Identify which cell holds the provided text, then report its [x, y] central coordinate. 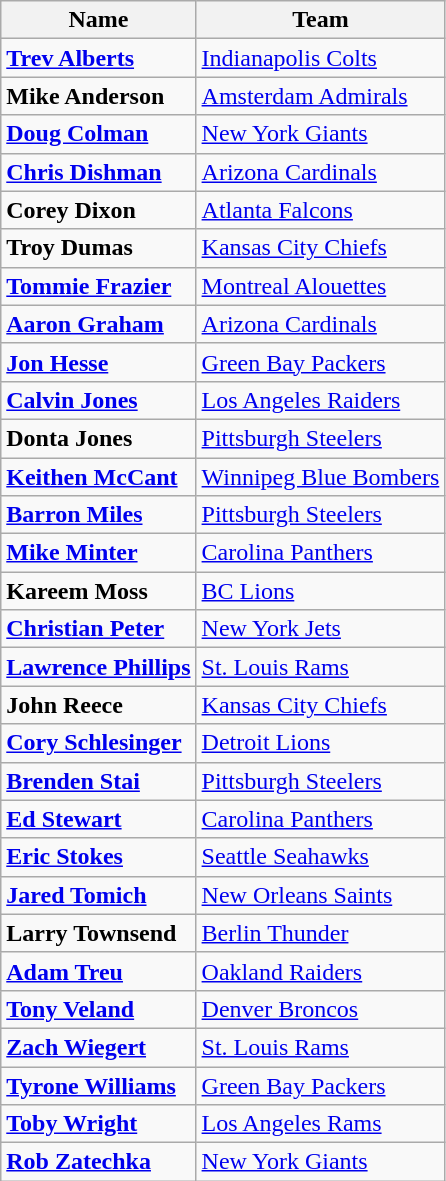
Donta Jones [98, 438]
Indianapolis Colts [320, 58]
Barron Miles [98, 515]
Montreal Alouettes [320, 286]
Detroit Lions [320, 743]
Seattle Seahawks [320, 857]
Winnipeg Blue Bombers [320, 477]
Troy Dumas [98, 248]
Doug Colman [98, 134]
Los Angeles Raiders [320, 400]
Team [320, 20]
Eric Stokes [98, 857]
Ed Stewart [98, 819]
BC Lions [320, 591]
Cory Schlesinger [98, 743]
Jon Hesse [98, 362]
Adam Treu [98, 971]
Zach Wiegert [98, 1047]
Aaron Graham [98, 324]
Los Angeles Rams [320, 1124]
New Orleans Saints [320, 895]
New York Jets [320, 629]
Tyrone Williams [98, 1085]
Tommie Frazier [98, 286]
John Reece [98, 705]
Lawrence Phillips [98, 667]
Tony Veland [98, 1009]
Kareem Moss [98, 591]
Larry Townsend [98, 933]
Rob Zatechka [98, 1162]
Jared Tomich [98, 895]
Berlin Thunder [320, 933]
Oakland Raiders [320, 971]
Name [98, 20]
Keithen McCant [98, 477]
Atlanta Falcons [320, 210]
Christian Peter [98, 629]
Brenden Stai [98, 781]
Mike Anderson [98, 96]
Denver Broncos [320, 1009]
Calvin Jones [98, 400]
Corey Dixon [98, 210]
Trev Alberts [98, 58]
Amsterdam Admirals [320, 96]
Mike Minter [98, 553]
Toby Wright [98, 1124]
Chris Dishman [98, 172]
